Scan for the cell matching the given text and deliver its (X, Y) coordinate at center. 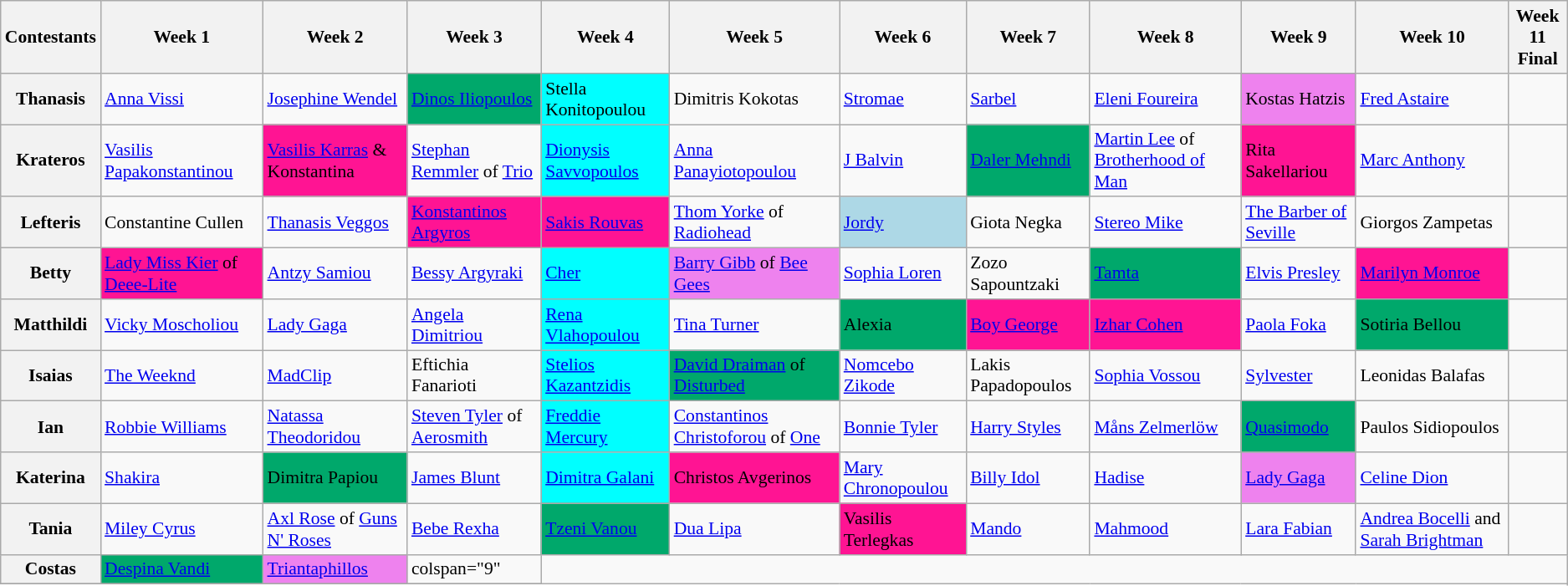
Dinos Iliopoulos (474, 99)
Giorgos Zampetas (1432, 222)
Rita Sakellariou (1298, 161)
Sakis Rouvas (605, 222)
Steven Tyler of Aerosmith (474, 426)
Harry Styles (1028, 426)
David Draiman of Disturbed (754, 376)
Izhar Cohen (1166, 324)
Ian (50, 426)
Freddie Mercury (605, 426)
colspan="9" (474, 569)
J Balvin (903, 161)
Vasilis Karras & Konstantina (335, 161)
Week 1 (181, 37)
Sotiria Bellou (1432, 324)
Stephan Remmler of Trio (474, 161)
The Barber of Seville (1298, 222)
Costas (50, 569)
Robbie Williams (181, 426)
Constantine Cullen (181, 222)
Week 8 (1166, 37)
Sylvester (1298, 376)
Bonnie Tyler (903, 426)
Marc Anthony (1432, 161)
Lakis Papadopoulos (1028, 376)
Week 6 (903, 37)
Week 7 (1028, 37)
Lady Miss Kier of Deee-Lite (181, 274)
Rena Vlahopoulou (605, 324)
Vasilis Papakonstantinou (181, 161)
Krateros (50, 161)
Tania (50, 528)
Fred Astaire (1432, 99)
Billy Idol (1028, 478)
Andrea Bocelli and Sarah Brightman (1432, 528)
Celine Dion (1432, 478)
Matthildi (50, 324)
Mary Chronopoulou (903, 478)
Jordy (903, 222)
Stelios Kazantzidis (605, 376)
Barry Gibb of Bee Gees (754, 274)
Thanasis Veggos (335, 222)
Lara Fabian (1298, 528)
Sophia Vossou (1166, 376)
Vicky Moscholiou (181, 324)
Week 9 (1298, 37)
Constantinos Christoforou of One (754, 426)
Stereo Mike (1166, 222)
Martin Lee of Brotherhood of Man (1166, 161)
Dimitra Papiou (335, 478)
Alexia (903, 324)
Miley Cyrus (181, 528)
Daler Mehndi (1028, 161)
Week 3 (474, 37)
Stromae (903, 99)
Stella Konitopoulou (605, 99)
Thom Yorke of Radiohead (754, 222)
James Blunt (474, 478)
Cher (605, 274)
Quasimodo (1298, 426)
Hadise (1166, 478)
Contestants (50, 37)
Angela Dimitriou (474, 324)
Dimitra Galani (605, 478)
Christos Avgerinos (754, 478)
Anna Vissi (181, 99)
Week 4 (605, 37)
Axl Rose of Guns N' Roses (335, 528)
Tamta (1166, 274)
Paola Foka (1298, 324)
Isaias (50, 376)
Triantaphillos (335, 569)
Vasilis Terlegkas (903, 528)
Giota Negka (1028, 222)
Tina Turner (754, 324)
Eftichia Fanarioti (474, 376)
Konstantinos Argyros (474, 222)
Bebe Rexha (474, 528)
Week 10 (1432, 37)
Mando (1028, 528)
Dua Lipa (754, 528)
Week 11Final (1538, 37)
Week 5 (754, 37)
Elvis Presley (1298, 274)
Dionysis Savvopoulos (605, 161)
Shakira (181, 478)
Mahmood (1166, 528)
Leonidas Balafas (1432, 376)
Boy George (1028, 324)
Thanasis (50, 99)
MadClip (335, 376)
Sarbel (1028, 99)
Måns Zelmerlöw (1166, 426)
Bessy Argyraki (474, 274)
Dimitris Kokotas (754, 99)
Despina Vandi (181, 569)
Week 2 (335, 37)
Nomcebo Zikode (903, 376)
Josephine Wendel (335, 99)
Paulos Sidiopoulos (1432, 426)
Antzy Samiou (335, 274)
Marilyn Monroe (1432, 274)
Katerina (50, 478)
The Weeknd (181, 376)
Betty (50, 274)
Tzeni Vanou (605, 528)
Natassa Theodoridou (335, 426)
Kostas Hatzis (1298, 99)
Zozo Sapountzaki (1028, 274)
Eleni Foureira (1166, 99)
Lefteris (50, 222)
Anna Panayiotopoulou (754, 161)
Sophia Loren (903, 274)
